Identify which cell holds the provided text, then report its (x, y) central coordinate. 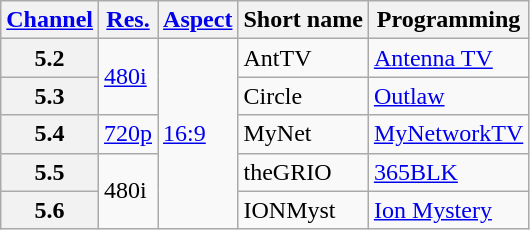
Programming (448, 20)
Outlaw (448, 96)
5.6 (50, 210)
Ion Mystery (448, 210)
Short name (303, 20)
theGRIO (303, 172)
5.5 (50, 172)
Res. (128, 20)
Circle (303, 96)
5.2 (50, 58)
5.4 (50, 134)
Aspect (198, 20)
720p (128, 134)
MyNet (303, 134)
AntTV (303, 58)
Antenna TV (448, 58)
Channel (50, 20)
16:9 (198, 134)
365BLK (448, 172)
IONMyst (303, 210)
5.3 (50, 96)
MyNetworkTV (448, 134)
